Detect which cell encompasses the target text, then output its (X, Y) center coordinate. 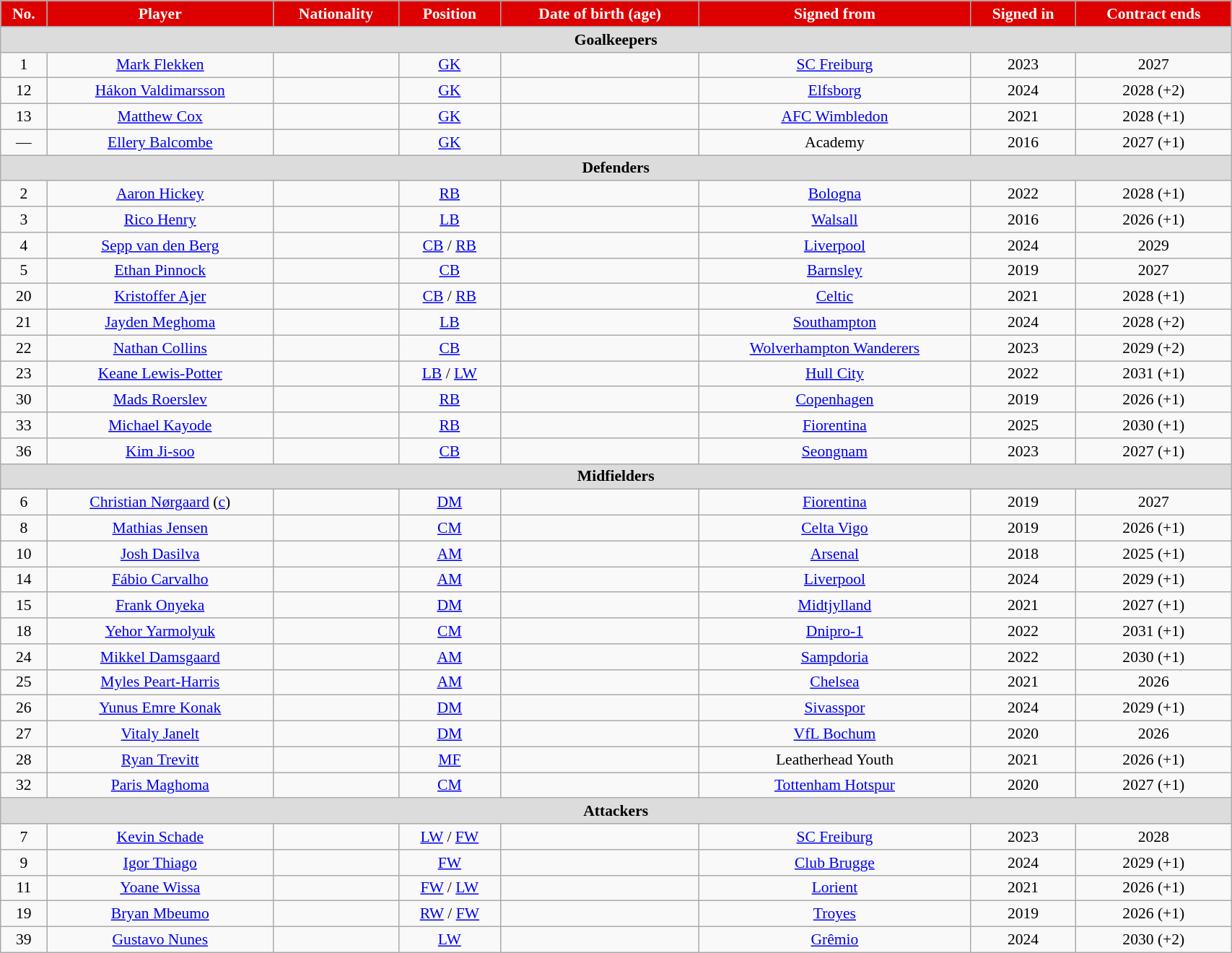
Sepp van den Berg (160, 245)
Lorient (835, 888)
Troyes (835, 914)
Kevin Schade (160, 837)
Attackers (616, 811)
— (24, 142)
Arsenal (835, 554)
22 (24, 348)
Kim Ji-soo (160, 451)
RW / FW (450, 914)
Yehor Yarmolyuk (160, 631)
Tottenham Hotspur (835, 786)
Academy (835, 142)
Sivasspor (835, 708)
Igor Thiago (160, 863)
Paris Maghoma (160, 786)
FW (450, 863)
25 (24, 682)
14 (24, 580)
FW / LW (450, 888)
Hull City (835, 374)
4 (24, 245)
Dnipro-1 (835, 631)
2018 (1023, 554)
8 (24, 528)
No. (24, 14)
Frank Onyeka (160, 606)
2030 (+2) (1153, 940)
Mark Flekken (160, 65)
15 (24, 606)
24 (24, 657)
11 (24, 888)
LW (450, 940)
Copenhagen (835, 400)
Signed in (1023, 14)
5 (24, 271)
2029 (1153, 245)
Wolverhampton Wanderers (835, 348)
27 (24, 734)
2028 (1153, 837)
2 (24, 194)
Southampton (835, 323)
12 (24, 91)
13 (24, 117)
Midfielders (616, 476)
Grêmio (835, 940)
33 (24, 425)
Walsall (835, 219)
Matthew Cox (160, 117)
Ellery Balcombe (160, 142)
26 (24, 708)
Celta Vigo (835, 528)
Position (450, 14)
Defenders (616, 168)
Celtic (835, 297)
Ethan Pinnock (160, 271)
19 (24, 914)
Barnsley (835, 271)
Player (160, 14)
MF (450, 760)
Aaron Hickey (160, 194)
2025 (+1) (1153, 554)
LW / FW (450, 837)
28 (24, 760)
Yoane Wissa (160, 888)
Goalkeepers (616, 40)
Vitaly Janelt (160, 734)
3 (24, 219)
Signed from (835, 14)
9 (24, 863)
2029 (+2) (1153, 348)
32 (24, 786)
VfL Bochum (835, 734)
30 (24, 400)
Seongnam (835, 451)
Kristoffer Ajer (160, 297)
23 (24, 374)
Date of birth (age) (600, 14)
Nationality (336, 14)
Chelsea (835, 682)
Nathan Collins (160, 348)
Contract ends (1153, 14)
20 (24, 297)
Ryan Trevitt (160, 760)
21 (24, 323)
AFC Wimbledon (835, 117)
Club Brugge (835, 863)
Hákon Valdimarsson (160, 91)
36 (24, 451)
7 (24, 837)
18 (24, 631)
Midtjylland (835, 606)
10 (24, 554)
6 (24, 502)
Josh Dasilva (160, 554)
Keane Lewis-Potter (160, 374)
Leatherhead Youth (835, 760)
Mads Roerslev (160, 400)
Bologna (835, 194)
Bryan Mbeumo (160, 914)
39 (24, 940)
Fábio Carvalho (160, 580)
Mathias Jensen (160, 528)
Jayden Meghoma (160, 323)
Sampdoria (835, 657)
LB / LW (450, 374)
Myles Peart-Harris (160, 682)
Gustavo Nunes (160, 940)
Elfsborg (835, 91)
Rico Henry (160, 219)
2025 (1023, 425)
1 (24, 65)
Christian Nørgaard (c) (160, 502)
Mikkel Damsgaard (160, 657)
Michael Kayode (160, 425)
Yunus Emre Konak (160, 708)
